Capture the cell that displays the provided text and extract its (x, y) central coordinate. 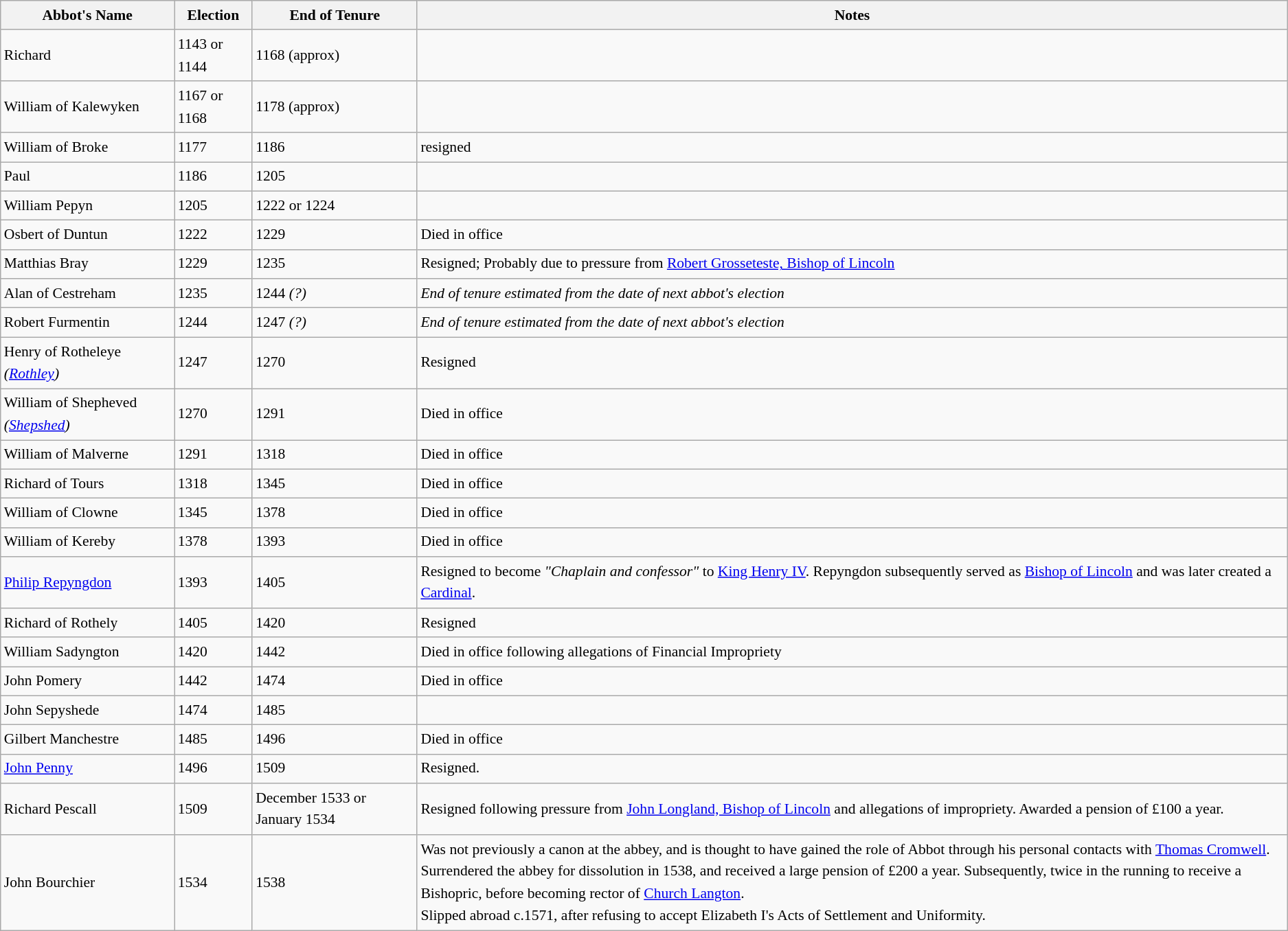
1247 (?) (335, 323)
Abbot's Name (88, 15)
William of Shepheved (Shepshed) (88, 415)
William of Clowne (88, 514)
Resigned following pressure from John Longland, Bishop of Lincoln and allegations of impropriety. Awarded a pension of £100 a year. (852, 809)
End of Tenure (335, 15)
William of Malverne (88, 455)
John Pomery (88, 681)
1143 or 1144 (213, 56)
William Sadyngton (88, 652)
William of Broke (88, 147)
1247 (213, 363)
Richard (88, 56)
1534 (213, 883)
Henry of Rotheleye (Rothley) (88, 363)
Resigned. (852, 769)
Richard of Tours (88, 483)
1167 or 1168 (213, 107)
1244 (213, 323)
Richard of Rothely (88, 623)
William of Kereby (88, 542)
1222 (213, 235)
Osbert of Duntun (88, 235)
John Bourchier (88, 883)
resigned (852, 147)
Richard Pescall (88, 809)
1538 (335, 883)
1222 or 1224 (335, 206)
William of Kalewyken (88, 107)
Gilbert Manchestre (88, 740)
William Pepyn (88, 206)
Philip Repyngdon (88, 582)
1177 (213, 147)
Matthias Bray (88, 265)
December 1533 or January 1534 (335, 809)
Resigned to become "Chaplain and confessor" to King Henry IV. Repyngdon subsequently served as Bishop of Lincoln and was later created a Cardinal. (852, 582)
John Sepyshede (88, 710)
Alan of Cestreham (88, 294)
Robert Furmentin (88, 323)
Paul (88, 177)
John Penny (88, 769)
1244 (?) (335, 294)
1168 (approx) (335, 56)
1178 (approx) (335, 107)
Resigned; Probably due to pressure from Robert Grosseteste, Bishop of Lincoln (852, 265)
Election (213, 15)
Notes (852, 15)
Died in office following allegations of Financial Impropriety (852, 652)
